Output the (x, y) coordinate of the center of the cell containing the given text.  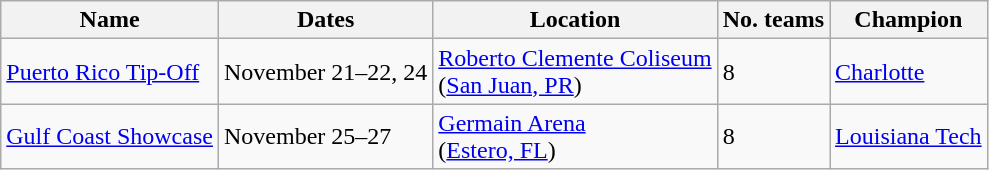
Name (110, 20)
No. teams (773, 20)
Champion (909, 20)
Roberto Clemente Coliseum (San Juan, PR) (575, 72)
Gulf Coast Showcase (110, 136)
Puerto Rico Tip-Off (110, 72)
Charlotte (909, 72)
November 25–27 (325, 136)
Dates (325, 20)
Germain Arena (Estero, FL) (575, 136)
Location (575, 20)
Louisiana Tech (909, 136)
November 21–22, 24 (325, 72)
